Scan for the cell matching the given text and deliver its (X, Y) coordinate at center. 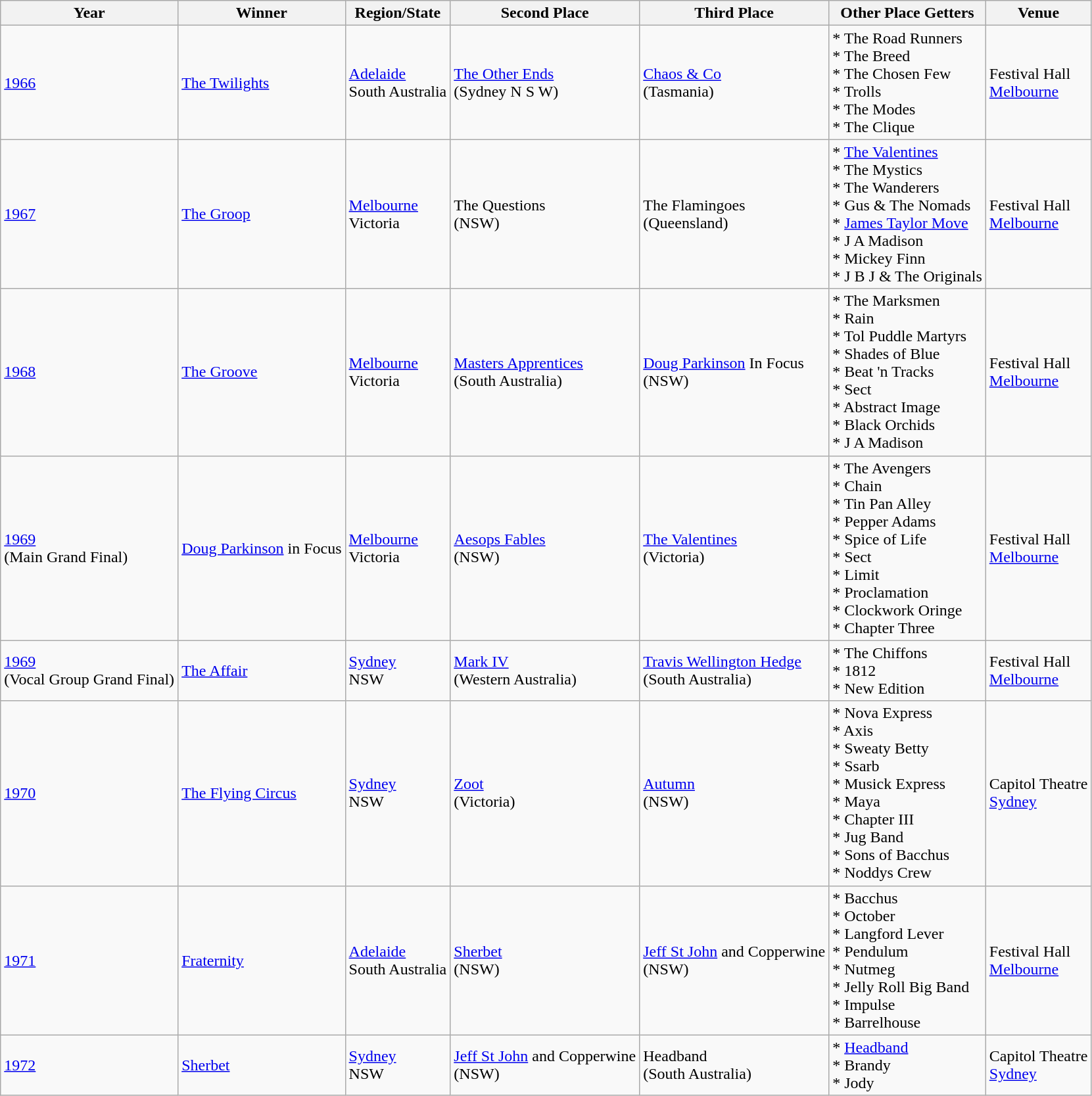
Travis Wellington Hedge(South Australia) (734, 671)
Second Place (545, 13)
The Questions(NSW) (545, 214)
Mark IV(Western Australia) (545, 671)
1971 (89, 960)
* The Marksmen * Rain * Tol Puddle Martyrs * Shades of Blue * Beat 'n Tracks * Sect * Abstract Image* Black Orchids* J A Madison (907, 372)
1968 (89, 372)
Doug Parkinson In Focus(NSW) (734, 372)
Sherbet(NSW) (545, 960)
Winner (262, 13)
The Affair (262, 671)
1972 (89, 1065)
The Valentines(Victoria) (734, 548)
Fraternity (262, 960)
Aesops Fables(NSW) (545, 548)
Venue (1039, 13)
1969 (Vocal Group Grand Final) (89, 671)
* The Chiffons* 1812 * New Edition (907, 671)
Headband(South Australia) (734, 1065)
Other Place Getters (907, 13)
The Groop (262, 214)
Jeff St John and Copperwine(NSW) (545, 1065)
1970 (89, 793)
Autumn(NSW) (734, 793)
* The Road Runners * The Breed * The Chosen Few * Trolls * The Modes * The Clique (907, 83)
The Flamingoes(Queensland) (734, 214)
Third Place (734, 13)
* The Avengers* Chain * Tin Pan Alley * Pepper Adams * Spice of Life * Sect * Limit* Proclamation * Clockwork Oringe * Chapter Three (907, 548)
* The Valentines* The Mystics * The Wanderers * Gus & The Nomads * James Taylor Move * J A Madison * Mickey Finn* J B J & The Originals (907, 214)
Region/State (398, 13)
Chaos & Co(Tasmania) (734, 83)
Zoot(Victoria) (545, 793)
The Flying Circus (262, 793)
* Nova Express* Axis* Sweaty Betty * Ssarb * Musick Express * Maya * Chapter III * Jug Band * Sons of Bacchus * Noddys Crew (907, 793)
The Groove (262, 372)
* Bacchus * October * Langford Lever * Pendulum* Nutmeg * Jelly Roll Big Band * Impulse * Barrelhouse (907, 960)
Doug Parkinson in Focus (262, 548)
* Headband * Brandy * Jody (907, 1065)
1967 (89, 214)
1966 (89, 83)
Sherbet (262, 1065)
Year (89, 13)
1969 (Main Grand Final) (89, 548)
The Other Ends(Sydney N S W) (545, 83)
The Twilights (262, 83)
Masters Apprentices(South Australia) (545, 372)
Jeff St John and Copperwine (NSW) (734, 960)
